Identify which cell holds the provided text, then report its [x, y] central coordinate. 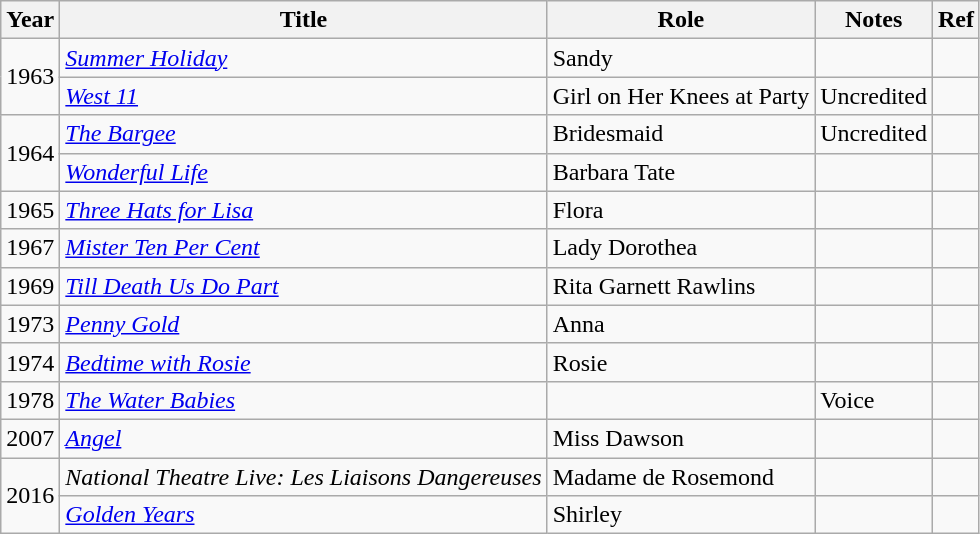
Title [304, 20]
Bridesmaid [681, 134]
1963 [30, 77]
West 11 [304, 96]
1965 [30, 210]
Summer Holiday [304, 58]
Golden Years [304, 515]
Wonderful Life [304, 172]
Anna [681, 324]
Angel [304, 438]
1967 [30, 248]
Barbara Tate [681, 172]
Lady Dorothea [681, 248]
The Bargee [304, 134]
Miss Dawson [681, 438]
Ref [956, 20]
Three Hats for Lisa [304, 210]
2007 [30, 438]
Role [681, 20]
Bedtime with Rosie [304, 362]
Rosie [681, 362]
2016 [30, 496]
Penny Gold [304, 324]
Notes [874, 20]
1978 [30, 400]
Flora [681, 210]
Voice [874, 400]
National Theatre Live: Les Liaisons Dangereuses [304, 477]
1974 [30, 362]
Sandy [681, 58]
The Water Babies [304, 400]
Till Death Us Do Part [304, 286]
Shirley [681, 515]
Madame de Rosemond [681, 477]
1969 [30, 286]
1973 [30, 324]
Mister Ten Per Cent [304, 248]
Year [30, 20]
Rita Garnett Rawlins [681, 286]
1964 [30, 153]
Girl on Her Knees at Party [681, 96]
